Scan for the cell matching the given text and deliver its (x, y) coordinate at center. 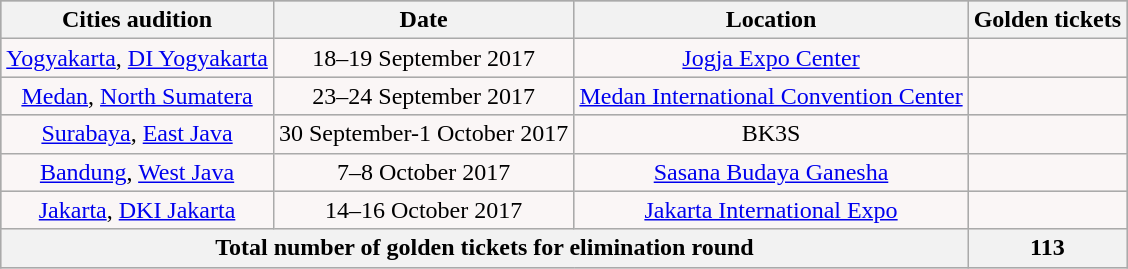
Jakarta International Expo (771, 210)
Yogyakarta, DI Yogyakarta (138, 58)
Total number of golden tickets for elimination round (484, 248)
Sasana Budaya Ganesha (771, 172)
Surabaya, East Java (138, 134)
Golden tickets (1047, 20)
Jakarta, DKI Jakarta (138, 210)
30 September-1 October 2017 (424, 134)
14–16 October 2017 (424, 210)
Cities audition (138, 20)
Date (424, 20)
Jogja Expo Center (771, 58)
113 (1047, 248)
Medan, North Sumatera (138, 96)
23–24 September 2017 (424, 96)
7–8 October 2017 (424, 172)
Bandung, West Java (138, 172)
18–19 September 2017 (424, 58)
Location (771, 20)
Medan International Convention Center (771, 96)
BK3S (771, 134)
